Capture the cell that displays the provided text and extract its [X, Y] central coordinate. 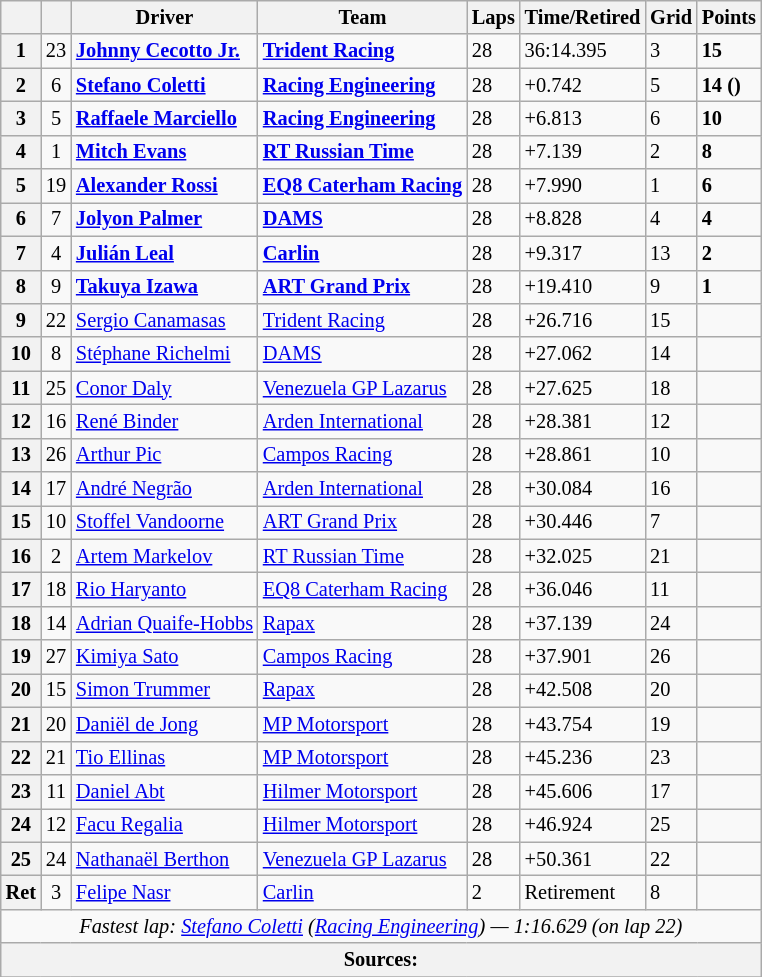
+42.508 [583, 690]
+7.139 [583, 152]
+37.139 [583, 623]
Arthur Pic [164, 455]
+26.716 [583, 320]
+45.236 [583, 758]
Sergio Canamasas [164, 320]
Artem Markelov [164, 556]
Grid [671, 17]
+28.381 [583, 421]
+36.046 [583, 589]
Tio Ellinas [164, 758]
+27.062 [583, 354]
+19.410 [583, 287]
Driver [164, 17]
Retirement [583, 892]
René Binder [164, 421]
Daniel Abt [164, 791]
Rio Haryanto [164, 589]
Time/Retired [583, 17]
Raffaele Marciello [164, 118]
+43.754 [583, 724]
Nathanaël Berthon [164, 859]
Simon Trummer [164, 690]
Mitch Evans [164, 152]
Jolyon Palmer [164, 219]
Stoffel Vandoorne [164, 522]
+27.625 [583, 388]
+6.813 [583, 118]
+8.828 [583, 219]
Sources: [381, 960]
+45.606 [583, 791]
Points [729, 17]
+30.084 [583, 489]
Daniël de Jong [164, 724]
+37.901 [583, 657]
André Negrão [164, 489]
Felipe Nasr [164, 892]
Johnny Cecotto Jr. [164, 51]
Conor Daly [164, 388]
Stefano Coletti [164, 85]
+9.317 [583, 253]
Adrian Quaife-Hobbs [164, 623]
+32.025 [583, 556]
Kimiya Sato [164, 657]
+28.861 [583, 455]
Julián Leal [164, 253]
14 () [729, 85]
36:14.395 [583, 51]
Facu Regalia [164, 825]
+30.446 [583, 522]
+46.924 [583, 825]
Stéphane Richelmi [164, 354]
+0.742 [583, 85]
+50.361 [583, 859]
Takuya Izawa [164, 287]
Alexander Rossi [164, 186]
Laps [494, 17]
27 [56, 657]
Fastest lap: Stefano Coletti (Racing Engineering) — 1:16.629 (on lap 22) [381, 926]
Ret [21, 892]
+7.990 [583, 186]
Team [362, 17]
